Return (X, Y) of the center of cell containing provided text 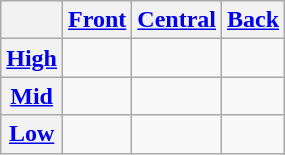
Central (177, 20)
Mid (32, 96)
Low (32, 134)
Front (98, 20)
High (32, 58)
Back (254, 20)
